Detect which cell encompasses the target text, then output its [x, y] center coordinate. 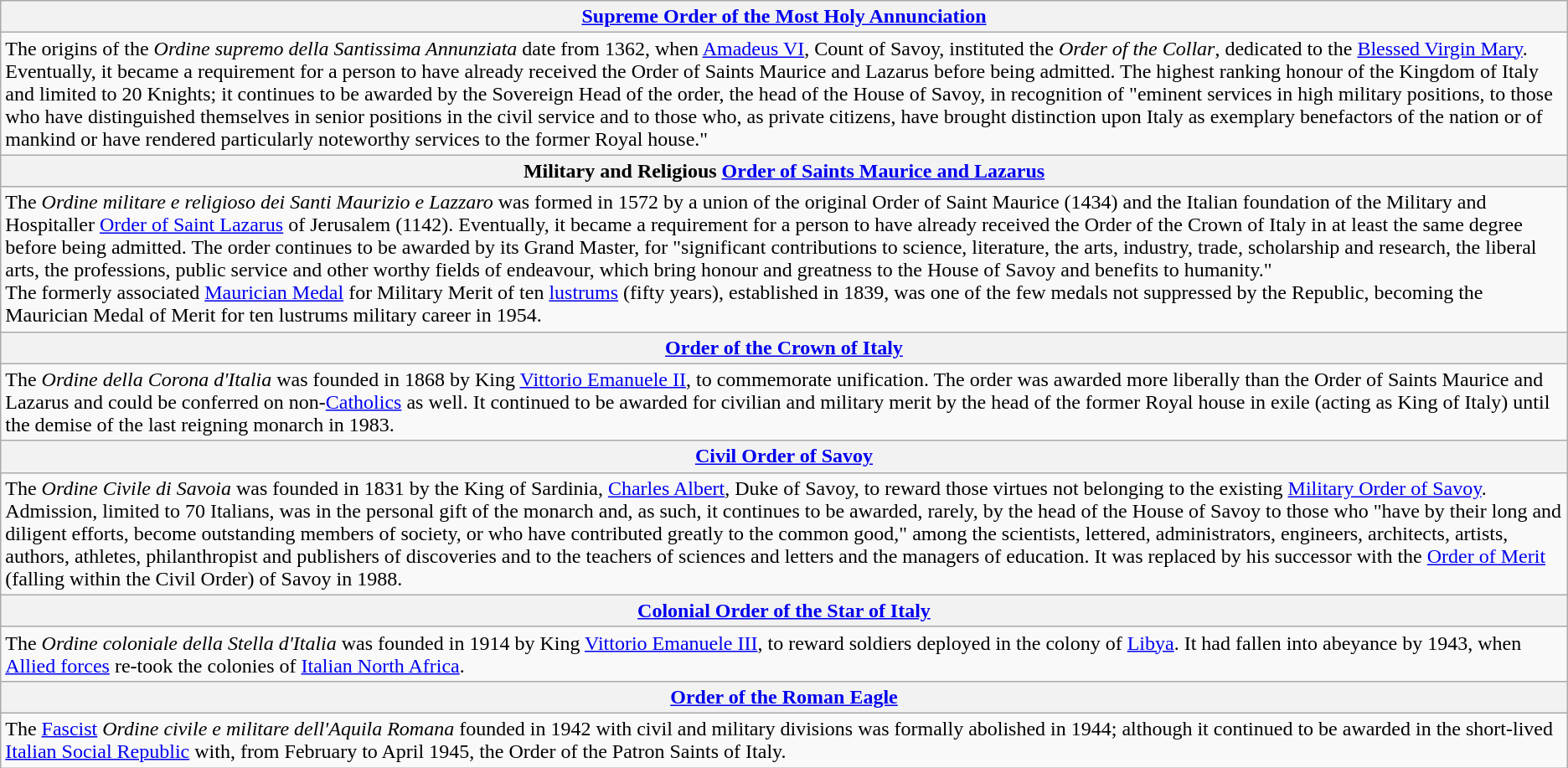
Order of the Roman Eagle [784, 697]
Supreme Order of the Most Holy Annunciation [784, 17]
Civil Order of Savoy [784, 456]
Colonial Order of the Star of Italy [784, 611]
Order of the Crown of Italy [784, 348]
Military and Religious Order of Saints Maurice and Lazarus [784, 171]
